From the cell containing the given text, extract its center point as [x, y] coordinate. 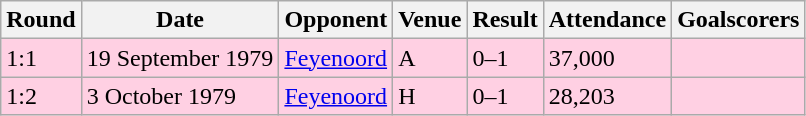
37,000 [607, 58]
Opponent [336, 20]
1:2 [41, 96]
Attendance [607, 20]
Venue [430, 20]
Goalscorers [738, 20]
A [430, 58]
Result [505, 20]
Date [180, 20]
19 September 1979 [180, 58]
1:1 [41, 58]
Round [41, 20]
28,203 [607, 96]
H [430, 96]
3 October 1979 [180, 96]
